Return (X, Y) of the center of cell containing provided text 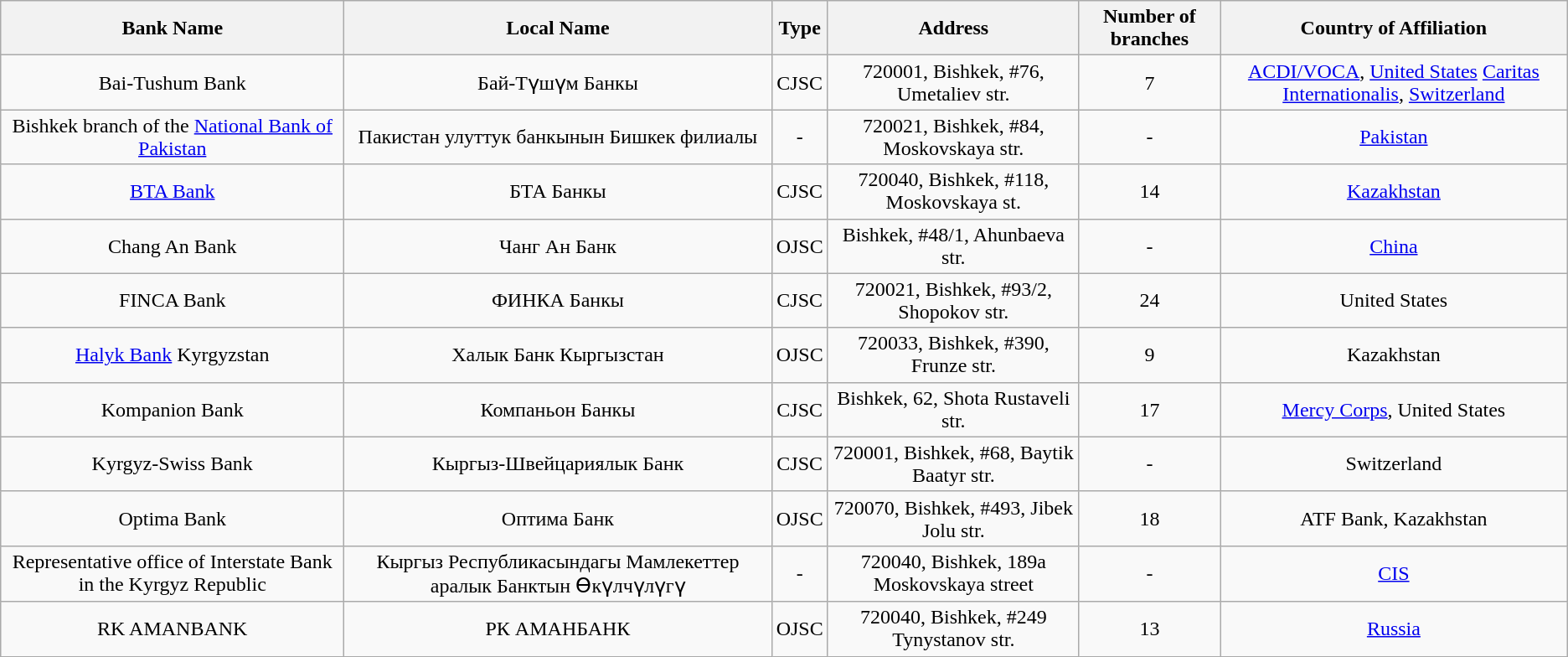
Country of Affiliation (1394, 28)
Bishkek, #48/1, Ahunbaeva str. (953, 246)
БТА Банкы (558, 191)
720033, Bishkek, #390, Frunze str. (953, 355)
Chang An Bank (173, 246)
Kompanion Bank (173, 409)
Бай-Түшүм Банкы (558, 82)
РК АМАНБАНК (558, 629)
FINCA Bank (173, 300)
Halyk Bank Kyrgyzstan (173, 355)
China (1394, 246)
Representative office of Interstate Bank in the Kyrgyz Republic (173, 573)
13 (1149, 629)
Type (799, 28)
RK AMANBANK (173, 629)
United States (1394, 300)
Чанг Ан Банк (558, 246)
Компаньон Банкы (558, 409)
720040, Bishkek, 189a Moskovskaya street (953, 573)
Number of branches (1149, 28)
BTA Bank (173, 191)
Local Name (558, 28)
720001, Bishkek, #68, Baytik Baatyr str. (953, 464)
Kyrgyz-Swiss Bank (173, 464)
Пакистан улуттук банкынын Бишкек филиалы (558, 137)
720040, Bishkek, #249 Tynystanov str. (953, 629)
9 (1149, 355)
Оптима Банк (558, 518)
Mercy Corps, United States (1394, 409)
Address (953, 28)
720070, Bishkek, #493, Jibek Jolu str. (953, 518)
720001, Bishkek, #76, Umetaliev str. (953, 82)
ФИНКА Банкы (558, 300)
Pakistan (1394, 137)
Optima Bank (173, 518)
ATF Bank, Kazakhstan (1394, 518)
17 (1149, 409)
720021, Bishkek, #93/2, Shopokov str. (953, 300)
Халык Банк Кыргызстан (558, 355)
14 (1149, 191)
720021, Bishkek, #84, Moskovskaya str. (953, 137)
7 (1149, 82)
Bishkek, 62, Shota Rustaveli str. (953, 409)
CIS (1394, 573)
720040, Bishkek, #118, Moskovskaya st. (953, 191)
Bishkek branch of the National Bank of Pakistan (173, 137)
Кыргыз Республикасындагы Мамлекеттер аралык Банктын Өкүлчүлүгү (558, 573)
ACDI/VOCA, United States Caritas Internationalis, Switzerland (1394, 82)
18 (1149, 518)
Кыргыз-Швейцариялык Банк (558, 464)
24 (1149, 300)
Russia (1394, 629)
Switzerland (1394, 464)
Bai-Tushum Bank (173, 82)
Bank Name (173, 28)
